Identify which cell holds the provided text, then report its (x, y) central coordinate. 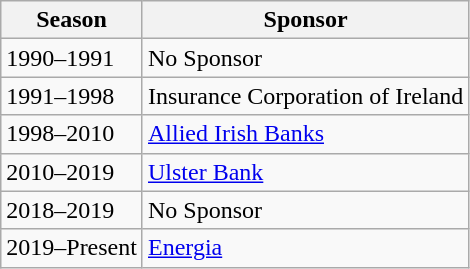
2018–2019 (72, 210)
Season (72, 20)
Allied Irish Banks (305, 134)
Sponsor (305, 20)
2019–Present (72, 248)
Energia (305, 248)
1998–2010 (72, 134)
Insurance Corporation of Ireland (305, 96)
Ulster Bank (305, 172)
2010–2019 (72, 172)
1991–1998 (72, 96)
1990–1991 (72, 58)
